For the text-containing cell, return its midpoint in [X, Y] coordinate format. 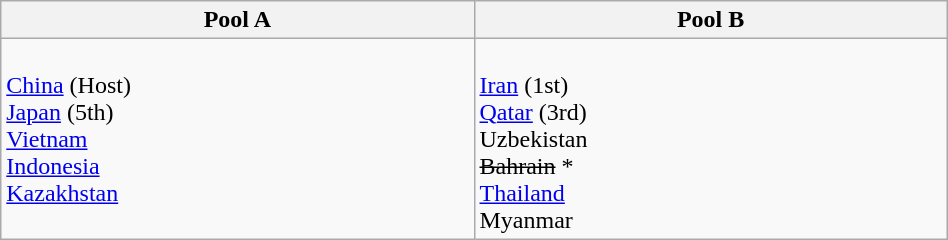
Iran (1st) Qatar (3rd) Uzbekistan Bahrain * Thailand Myanmar [710, 139]
China (Host) Japan (5th) Vietnam Indonesia Kazakhstan [238, 139]
Pool A [238, 20]
Pool B [710, 20]
